Detect which cell encompasses the target text, then output its [x, y] center coordinate. 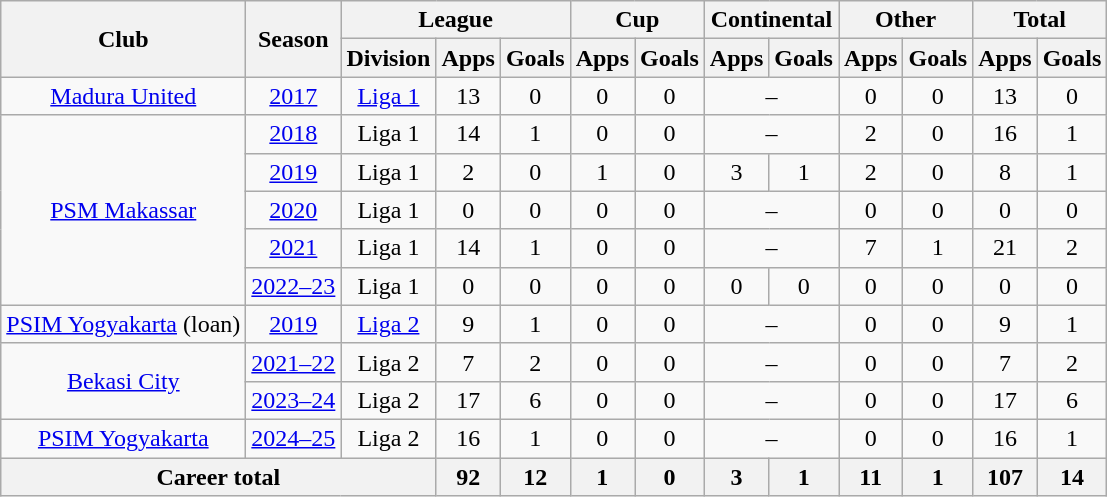
Club [124, 39]
PSM Makassar [124, 210]
12 [535, 477]
2017 [294, 96]
8 [1005, 172]
Season [294, 39]
2023–24 [294, 400]
Cup [637, 20]
2021 [294, 248]
2024–25 [294, 438]
11 [870, 477]
Career total [218, 477]
Other [905, 20]
21 [1005, 248]
2020 [294, 210]
2022–23 [294, 286]
2018 [294, 134]
Bekasi City [124, 381]
PSIM Yogyakarta [124, 438]
League [456, 20]
107 [1005, 477]
92 [468, 477]
PSIM Yogyakarta (loan) [124, 324]
Total [1040, 20]
Continental [771, 20]
2021–22 [294, 362]
Division [388, 58]
Madura United [124, 96]
